Find where the given text appears and provide that cell's center as (x, y) coordinate. 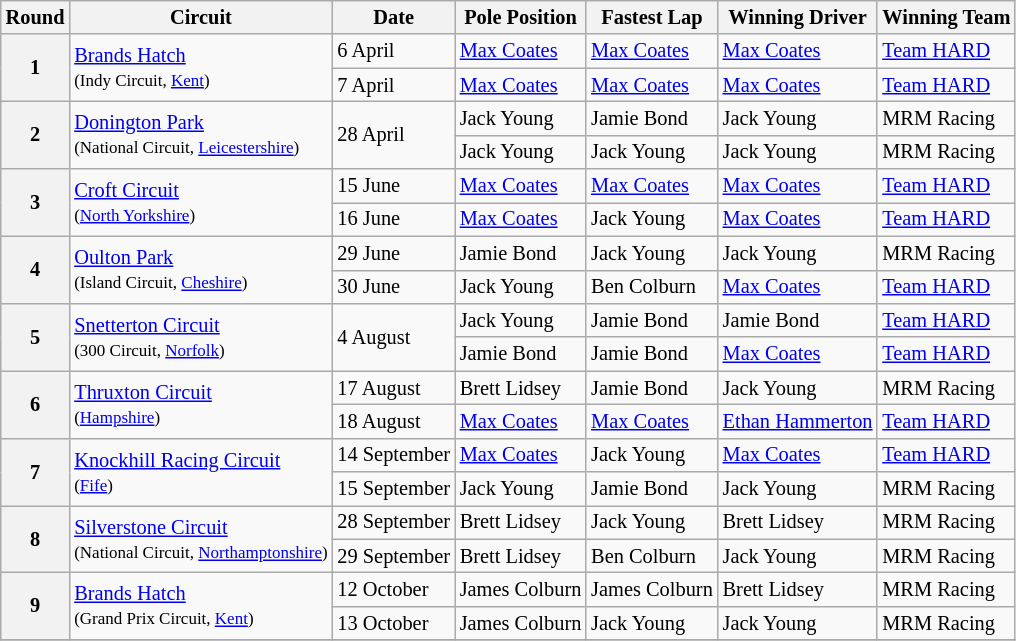
5 (36, 336)
Circuit (200, 17)
Winning Team (946, 17)
Donington Park(National Circuit, Leicestershire) (200, 134)
Brands Hatch(Indy Circuit, Kent) (200, 68)
1 (36, 68)
Pole Position (520, 17)
2 (36, 134)
Round (36, 17)
Thruxton Circuit(Hampshire) (200, 404)
Silverstone Circuit(National Circuit, Northamptonshire) (200, 538)
4 August (393, 336)
Oulton Park(Island Circuit, Cheshire) (200, 270)
14 September (393, 455)
3 (36, 202)
Knockhill Racing Circuit(Fife) (200, 472)
Fastest Lap (652, 17)
6 (36, 404)
Date (393, 17)
Croft Circuit(North Yorkshire) (200, 202)
17 August (393, 388)
Winning Driver (798, 17)
28 September (393, 522)
Ethan Hammerton (798, 421)
Brands Hatch(Grand Prix Circuit, Kent) (200, 606)
16 June (393, 219)
30 June (393, 287)
6 April (393, 51)
7 April (393, 85)
8 (36, 538)
7 (36, 472)
29 June (393, 253)
15 June (393, 186)
15 September (393, 489)
12 October (393, 589)
13 October (393, 623)
Snetterton Circuit(300 Circuit, Norfolk) (200, 336)
28 April (393, 134)
9 (36, 606)
18 August (393, 421)
29 September (393, 556)
4 (36, 270)
